Return the (X, Y) coordinate for the center point of the cell that contains the specified text.  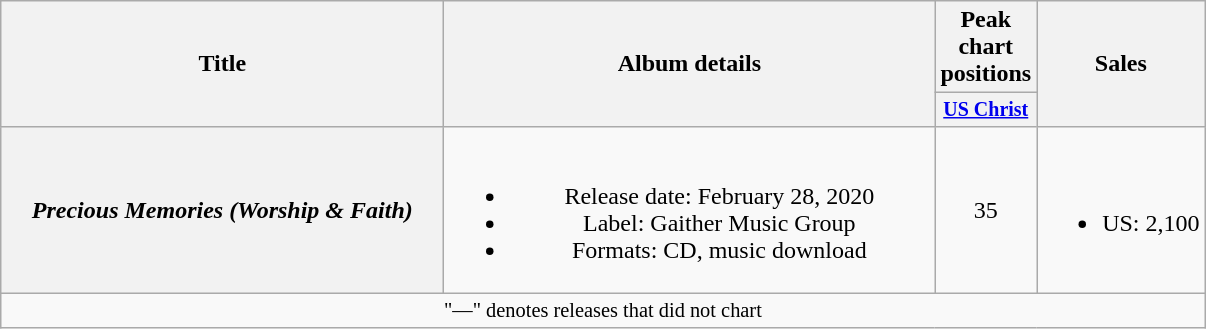
Release date: February 28, 2020Label: Gaither Music GroupFormats: CD, music download (690, 210)
Peak chartpositions (986, 47)
US: 2,100 (1121, 210)
Title (222, 64)
35 (986, 210)
Album details (690, 64)
Precious Memories (Worship & Faith) (222, 210)
Sales (1121, 64)
"—" denotes releases that did not chart (603, 310)
US Christ (986, 110)
